Locate the cell with the specified text and output its [X, Y] center coordinate. 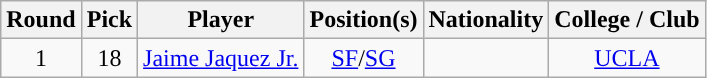
Round [41, 20]
18 [109, 58]
SF/SG [364, 58]
Player [221, 20]
Pick [109, 20]
Position(s) [364, 20]
Jaime Jaquez Jr. [221, 58]
College / Club [627, 20]
1 [41, 58]
Nationality [486, 20]
UCLA [627, 58]
